From the cell containing the given text, extract its center point as [X, Y] coordinate. 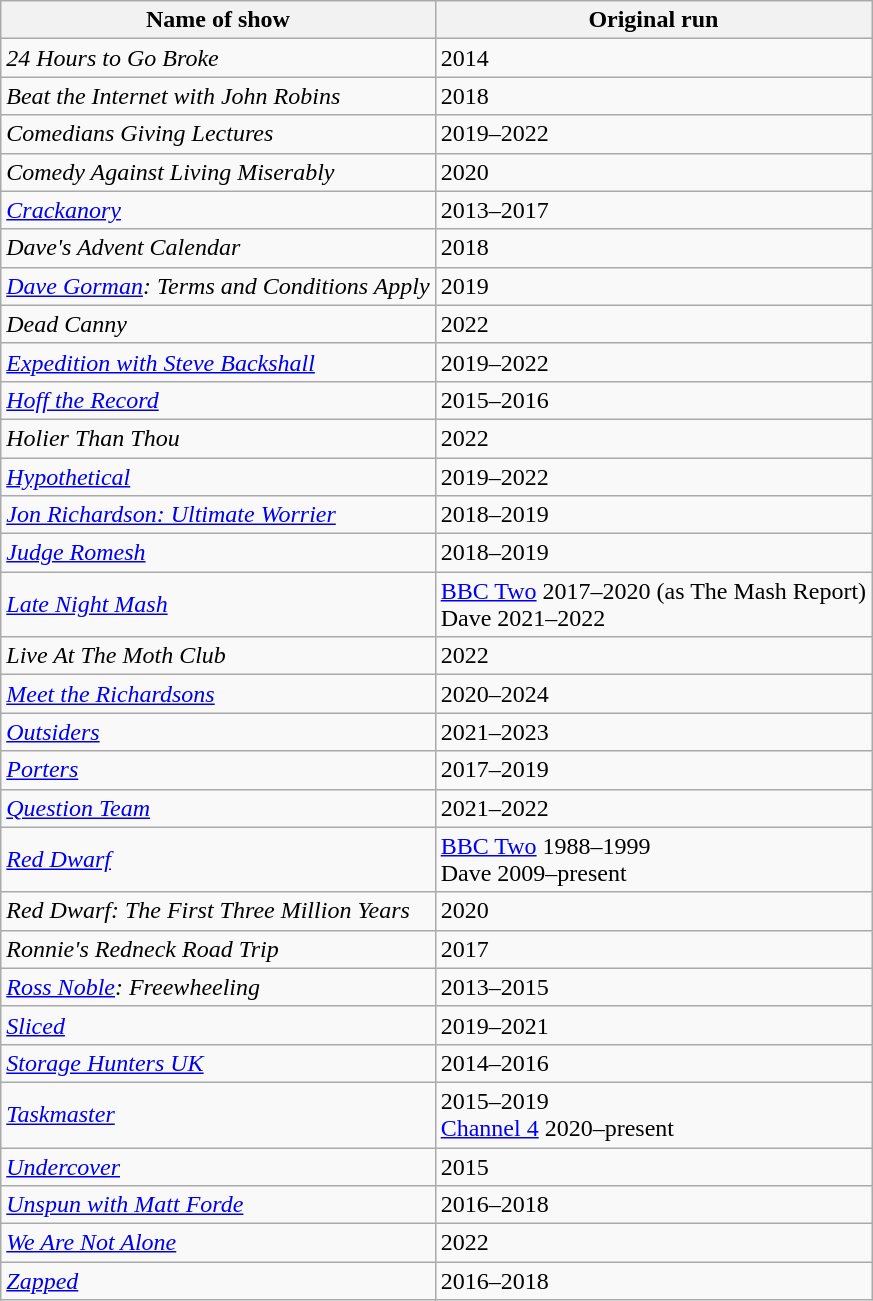
Porters [218, 770]
2013–2015 [653, 987]
Hypothetical [218, 477]
2014 [653, 58]
2019 [653, 286]
Storage Hunters UK [218, 1063]
BBC Two 1988–1999 Dave 2009–present [653, 860]
Hoff the Record [218, 400]
2015–2016 [653, 400]
Comedians Giving Lectures [218, 134]
2021–2022 [653, 808]
2021–2023 [653, 732]
Zapped [218, 1281]
Original run [653, 20]
24 Hours to Go Broke [218, 58]
Jon Richardson: Ultimate Worrier [218, 515]
Name of show [218, 20]
2013–2017 [653, 210]
Dead Canny [218, 324]
Meet the Richardsons [218, 694]
Ross Noble: Freewheeling [218, 987]
We Are Not Alone [218, 1243]
2015 [653, 1167]
Dave's Advent Calendar [218, 248]
Expedition with Steve Backshall [218, 362]
Outsiders [218, 732]
Judge Romesh [218, 553]
Live At The Moth Club [218, 656]
BBC Two 2017–2020 (as The Mash Report)Dave 2021–2022 [653, 604]
Taskmaster [218, 1114]
2020–2024 [653, 694]
Undercover [218, 1167]
2015–2019 Channel 4 2020–present [653, 1114]
2017 [653, 949]
Ronnie's Redneck Road Trip [218, 949]
Crackanory [218, 210]
2019–2021 [653, 1025]
Late Night Mash [218, 604]
Beat the Internet with John Robins [218, 96]
Unspun with Matt Forde [218, 1205]
Question Team [218, 808]
Red Dwarf: The First Three Million Years [218, 911]
Sliced [218, 1025]
Dave Gorman: Terms and Conditions Apply [218, 286]
2017–2019 [653, 770]
Red Dwarf [218, 860]
Holier Than Thou [218, 438]
Comedy Against Living Miserably [218, 172]
2014–2016 [653, 1063]
